Capture the cell that displays the provided text and extract its [X, Y] central coordinate. 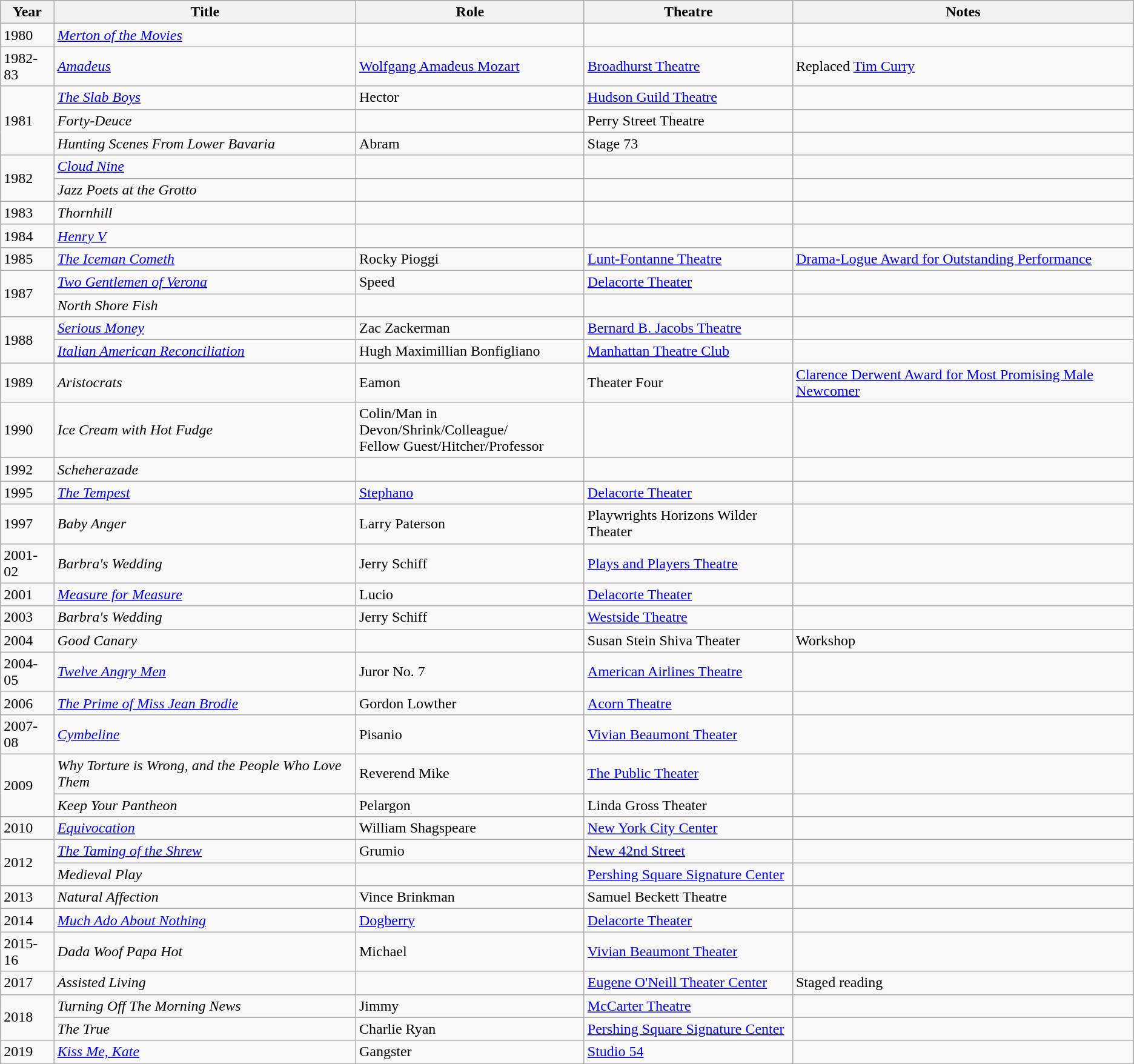
Stephano [470, 493]
North Shore Fish [205, 305]
Jimmy [470, 1006]
2014 [28, 920]
Scheherazade [205, 470]
Keep Your Pantheon [205, 805]
Henry V [205, 236]
Twelve Angry Men [205, 671]
Broadhurst Theatre [688, 67]
Linda Gross Theater [688, 805]
Dogberry [470, 920]
Ice Cream with Hot Fudge [205, 430]
Assisted Living [205, 983]
Lunt-Fontanne Theatre [688, 259]
Thornhill [205, 213]
2009 [28, 785]
Serious Money [205, 328]
1997 [28, 524]
Good Canary [205, 640]
Charlie Ryan [470, 1029]
2017 [28, 983]
Hugh Maximillian Bonfigliano [470, 351]
The Taming of the Shrew [205, 851]
Much Ado About Nothing [205, 920]
1982-83 [28, 67]
Kiss Me, Kate [205, 1052]
The Iceman Cometh [205, 259]
2010 [28, 828]
Plays and Players Theatre [688, 564]
The True [205, 1029]
Aristocrats [205, 383]
Role [470, 12]
2001-02 [28, 564]
Larry Paterson [470, 524]
1981 [28, 121]
1989 [28, 383]
Theatre [688, 12]
Vince Brinkman [470, 897]
Two Gentlemen of Verona [205, 282]
Michael [470, 951]
1985 [28, 259]
Reverend Mike [470, 773]
Lucio [470, 594]
Eugene O'Neill Theater Center [688, 983]
Forty-Deuce [205, 121]
Hector [470, 98]
Playwrights Horizons Wilder Theater [688, 524]
2003 [28, 617]
1987 [28, 293]
1988 [28, 340]
Colin/Man in Devon/Shrink/Colleague/Fellow Guest/Hitcher/Professor [470, 430]
Stage 73 [688, 144]
Medieval Play [205, 874]
Samuel Beckett Theatre [688, 897]
The Public Theater [688, 773]
Year [28, 12]
2013 [28, 897]
1990 [28, 430]
Turning Off The Morning News [205, 1006]
Baby Anger [205, 524]
Hudson Guild Theatre [688, 98]
Abram [470, 144]
Gordon Lowther [470, 703]
1982 [28, 178]
The Prime of Miss Jean Brodie [205, 703]
Juror No. 7 [470, 671]
Perry Street Theatre [688, 121]
Equivocation [205, 828]
Clarence Derwent Award for Most Promising Male Newcomer [963, 383]
Title [205, 12]
1983 [28, 213]
2006 [28, 703]
Replaced Tim Curry [963, 67]
Pelargon [470, 805]
Westside Theatre [688, 617]
2015-16 [28, 951]
Susan Stein Shiva Theater [688, 640]
The Slab Boys [205, 98]
Speed [470, 282]
Italian American Reconciliation [205, 351]
Dada Woof Papa Hot [205, 951]
American Airlines Theatre [688, 671]
2018 [28, 1017]
Drama-Logue Award for Outstanding Performance [963, 259]
Merton of the Movies [205, 35]
2019 [28, 1052]
Hunting Scenes From Lower Bavaria [205, 144]
1992 [28, 470]
Gangster [470, 1052]
Eamon [470, 383]
Jazz Poets at the Grotto [205, 190]
Natural Affection [205, 897]
2004 [28, 640]
Zac Zackerman [470, 328]
Studio 54 [688, 1052]
Amadeus [205, 67]
2012 [28, 863]
Pisanio [470, 734]
New 42nd Street [688, 851]
Theater Four [688, 383]
William Shagspeare [470, 828]
Wolfgang Amadeus Mozart [470, 67]
1995 [28, 493]
Workshop [963, 640]
Cloud Nine [205, 167]
The Tempest [205, 493]
2004-05 [28, 671]
2001 [28, 594]
Notes [963, 12]
Acorn Theatre [688, 703]
Rocky Pioggi [470, 259]
McCarter Theatre [688, 1006]
New York City Center [688, 828]
Measure for Measure [205, 594]
Cymbeline [205, 734]
Grumio [470, 851]
2007-08 [28, 734]
Manhattan Theatre Club [688, 351]
Why Torture is Wrong, and the People Who Love Them [205, 773]
1984 [28, 236]
1980 [28, 35]
Staged reading [963, 983]
Bernard B. Jacobs Theatre [688, 328]
